Provide the [X, Y] coordinate of the cell's center where the given text is located.  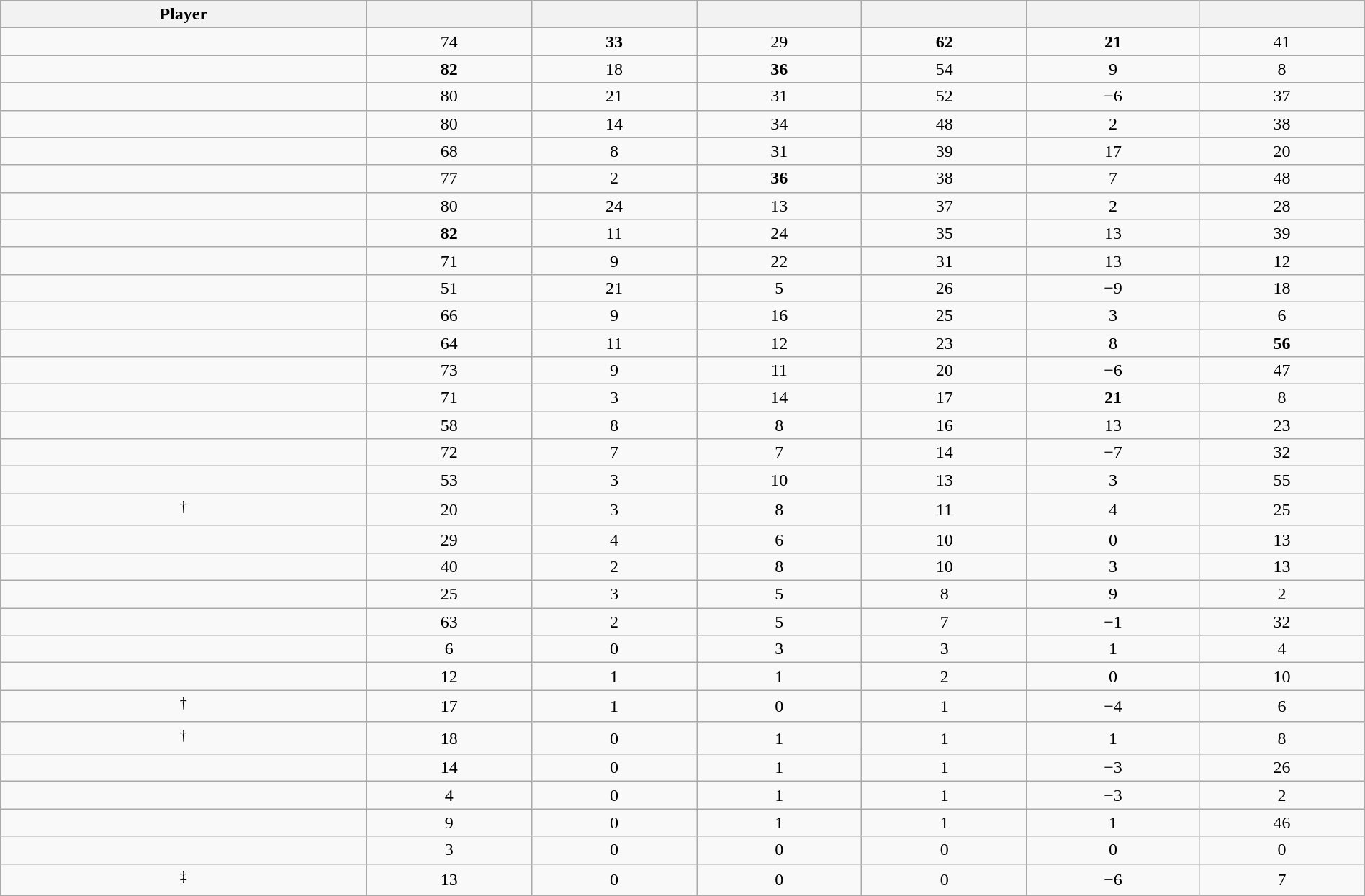
−7 [1113, 453]
74 [449, 42]
56 [1281, 343]
Player [184, 14]
53 [449, 480]
73 [449, 371]
33 [613, 42]
51 [449, 288]
58 [449, 425]
47 [1281, 371]
72 [449, 453]
35 [945, 233]
−1 [1113, 622]
64 [449, 343]
‡ [184, 879]
40 [449, 566]
34 [779, 124]
−9 [1113, 288]
66 [449, 315]
77 [449, 178]
46 [1281, 823]
22 [779, 261]
68 [449, 151]
63 [449, 622]
41 [1281, 42]
54 [945, 69]
55 [1281, 480]
−4 [1113, 707]
52 [945, 96]
28 [1281, 206]
62 [945, 42]
